Capture the cell that displays the provided text and extract its (X, Y) central coordinate. 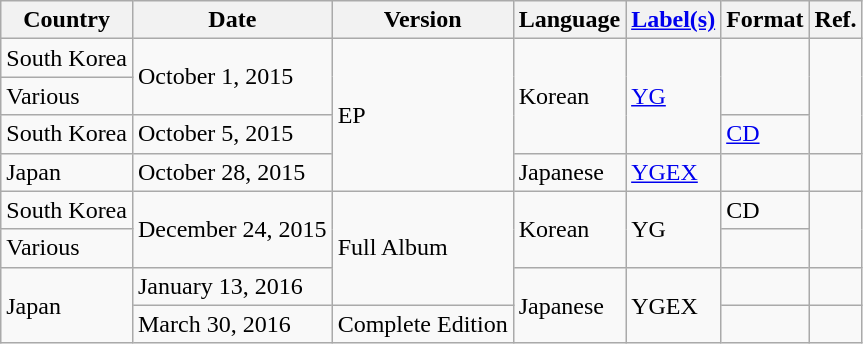
Label(s) (674, 20)
October 28, 2015 (232, 172)
December 24, 2015 (232, 229)
Country (67, 20)
October 1, 2015 (232, 77)
Complete Edition (422, 324)
Version (422, 20)
Date (232, 20)
January 13, 2016 (232, 286)
March 30, 2016 (232, 324)
Full Album (422, 248)
Language (569, 20)
EP (422, 115)
October 5, 2015 (232, 134)
Format (765, 20)
Ref. (836, 20)
